Capture the cell that displays the provided text and extract its (X, Y) central coordinate. 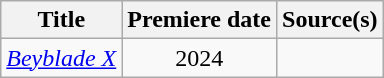
Beyblade X (62, 58)
Premiere date (200, 20)
Source(s) (330, 20)
Title (62, 20)
2024 (200, 58)
